Scan for the cell matching the given text and deliver its [x, y] coordinate at center. 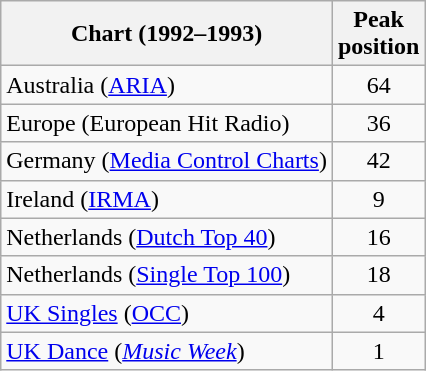
Germany (Media Control Charts) [167, 161]
UK Dance (Music Week) [167, 351]
16 [378, 237]
Netherlands (Single Top 100) [167, 275]
4 [378, 313]
1 [378, 351]
9 [378, 199]
18 [378, 275]
Ireland (IRMA) [167, 199]
36 [378, 123]
42 [378, 161]
Europe (European Hit Radio) [167, 123]
Chart (1992–1993) [167, 34]
UK Singles (OCC) [167, 313]
Peakposition [378, 34]
Australia (ARIA) [167, 85]
Netherlands (Dutch Top 40) [167, 237]
64 [378, 85]
